Detect which cell encompasses the target text, then output its [X, Y] center coordinate. 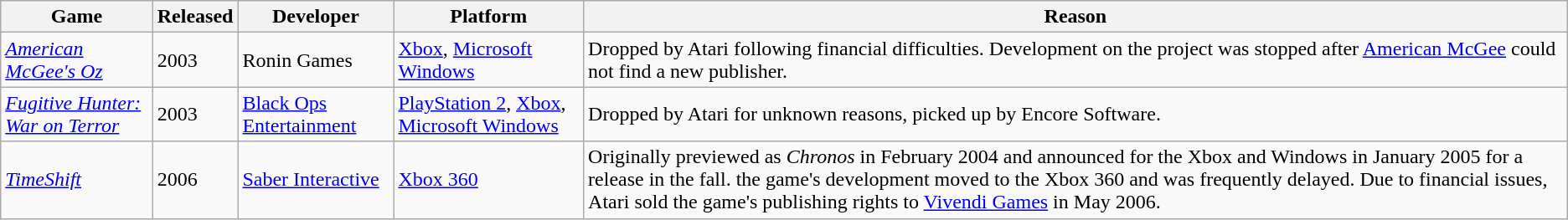
Xbox 360 [489, 180]
Dropped by Atari following financial difficulties. Development on the project was stopped after American McGee could not find a new publisher. [1075, 60]
Dropped by Atari for unknown reasons, picked up by Encore Software. [1075, 114]
2006 [195, 180]
Black Ops Entertainment [316, 114]
TimeShift [77, 180]
Released [195, 17]
Game [77, 17]
Platform [489, 17]
Fugitive Hunter: War on Terror [77, 114]
Developer [316, 17]
Ronin Games [316, 60]
American McGee's Oz [77, 60]
Reason [1075, 17]
PlayStation 2, Xbox, Microsoft Windows [489, 114]
Xbox, Microsoft Windows [489, 60]
Saber Interactive [316, 180]
